Pinpoint the cell where the given text exists, returning its (X, Y) midpoint coordinate. 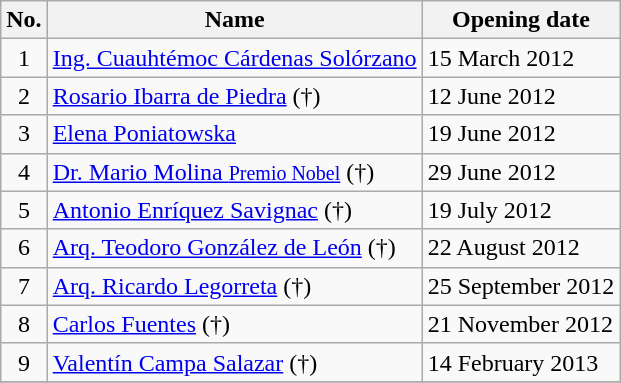
19 June 2012 (521, 134)
29 June 2012 (521, 172)
4 (24, 172)
1 (24, 58)
21 November 2012 (521, 324)
Arq. Ricardo Legorreta (†) (234, 286)
Name (234, 20)
15 March 2012 (521, 58)
Rosario Ibarra de Piedra (†) (234, 96)
Elena Poniatowska (234, 134)
7 (24, 286)
Arq. Teodoro González de León (†) (234, 248)
9 (24, 362)
Antonio Enríquez Savignac (†) (234, 210)
14 February 2013 (521, 362)
Opening date (521, 20)
12 June 2012 (521, 96)
No. (24, 20)
25 September 2012 (521, 286)
19 July 2012 (521, 210)
3 (24, 134)
22 August 2012 (521, 248)
Dr. Mario Molina Premio Nobel (†) (234, 172)
Ing. Cuauhtémoc Cárdenas Solórzano (234, 58)
Valentín Campa Salazar (†) (234, 362)
5 (24, 210)
8 (24, 324)
Carlos Fuentes (†) (234, 324)
6 (24, 248)
2 (24, 96)
